Find where the given text appears and provide that cell's center as (x, y) coordinate. 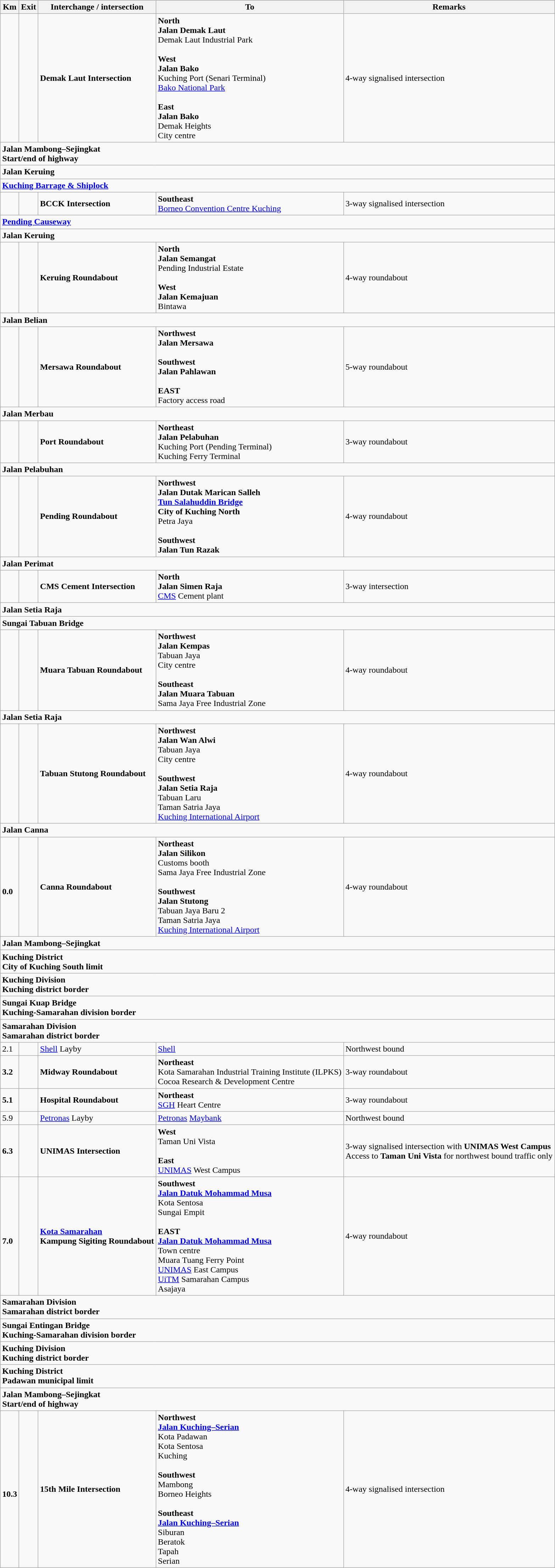
0.0 (10, 887)
Tabuan Stutong Roundabout (97, 773)
Remarks (449, 7)
6.3 (10, 1151)
Sungai Entingan BridgeKuching-Samarahan division border (277, 1330)
Interchange / intersection (97, 7)
Pending Roundabout (97, 517)
Pending Causeway (277, 222)
5.1 (10, 1100)
Shell Layby (97, 1049)
To (250, 7)
Jalan Belian (277, 320)
3-way intersection (449, 587)
3.2 (10, 1072)
Sungai Tabuan Bridge (277, 623)
CMS Cement Intersection (97, 587)
3-way signalised intersection (449, 203)
NorthJalan Simen RajaCMS Cement plant (250, 587)
NorthwestJalan MersawaSouthwestJalan PahlawanEASTFactory access road (250, 366)
NortheastSGH Heart Centre (250, 1100)
NortheastJalan PelabuhanKuching Port (Pending Terminal) Kuching Ferry Terminal (250, 442)
Midway Roundabout (97, 1072)
Exit (29, 7)
15th Mile Intersection (97, 1489)
Km (10, 7)
Shell (250, 1049)
NorthwestJalan Dutak Marican Salleh Tun Salahuddin BridgeCity of Kuching NorthPetra JayaSouthwestJalan Tun Razak (250, 517)
Muara Tabuan Roundabout (97, 670)
3-way signalised intersection with UNIMAS West CampusAccess to Taman Uni Vista for northwest bound traffic only (449, 1151)
NorthwestJalan Wan AlwiTabuan JayaCity centreSouthwestJalan Setia RajaTabuan LaruTaman Satria JayaKuching International Airport (250, 773)
Petronas Layby (97, 1118)
Jalan Mambong–Sejingkat (277, 943)
Kota SamarahanKampung Sigiting Roundabout (97, 1236)
Canna Roundabout (97, 887)
7.0 (10, 1236)
Kuching DistrictCity of Kuching South limit (277, 961)
5-way roundabout (449, 366)
BCCK Intersection (97, 203)
Kuching Barrage & Shiplock (277, 185)
Jalan Perimat (277, 564)
Mersawa Roundabout (97, 366)
Port Roundabout (97, 442)
NortheastKota Samarahan Industrial Training Institute (ILPKS)Cocoa Research & Development Centre (250, 1072)
Petronas Maybank (250, 1118)
2.1 (10, 1049)
10.3 (10, 1489)
Hospital Roundabout (97, 1100)
Sungai Kuap BridgeKuching-Samarahan division border (277, 1007)
5.9 (10, 1118)
NorthJalan SemangatPending Industrial EstateWestJalan KemajuanBintawa (250, 278)
Demak Laut Intersection (97, 78)
WestTaman Uni VistaEastUNIMAS West Campus (250, 1151)
Jalan Merbau (277, 414)
Jalan Canna (277, 830)
Kuching DistrictPadawan municipal limit (277, 1376)
UNIMAS Intersection (97, 1151)
Keruing Roundabout (97, 278)
NorthwestJalan KempasTabuan JayaCity centreSoutheastJalan Muara Tabuan Sama Jaya Free Industrial Zone (250, 670)
Jalan Pelabuhan (277, 470)
SoutheastBorneo Convention Centre Kuching (250, 203)
